Pinpoint the cell where the given text exists, returning its [x, y] midpoint coordinate. 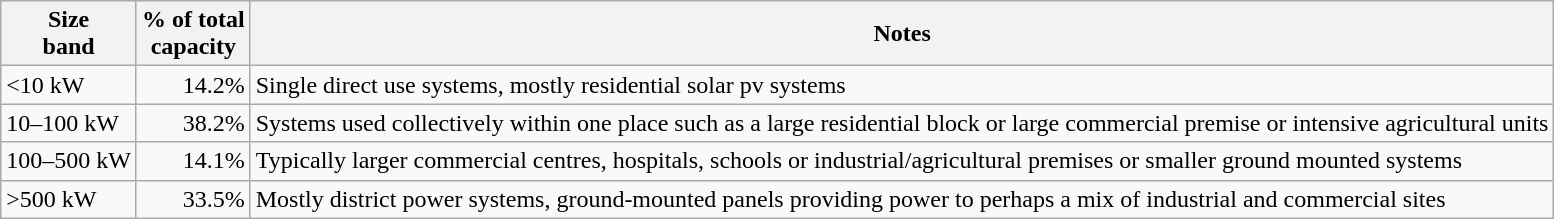
100–500 kW [69, 161]
% of totalcapacity [193, 34]
Sizeband [69, 34]
Single direct use systems, mostly residential solar pv systems [902, 85]
Mostly district power systems, ground-mounted panels providing power to perhaps a mix of industrial and commercial sites [902, 199]
10–100 kW [69, 123]
14.1% [193, 161]
Systems used collectively within one place such as a large residential block or large commercial premise or intensive agricultural units [902, 123]
38.2% [193, 123]
Typically larger commercial centres, hospitals, schools or industrial/agricultural premises or smaller ground mounted systems [902, 161]
33.5% [193, 199]
Notes [902, 34]
<10 kW [69, 85]
14.2% [193, 85]
>500 kW [69, 199]
